Pinpoint the cell where the given text exists, returning its (X, Y) midpoint coordinate. 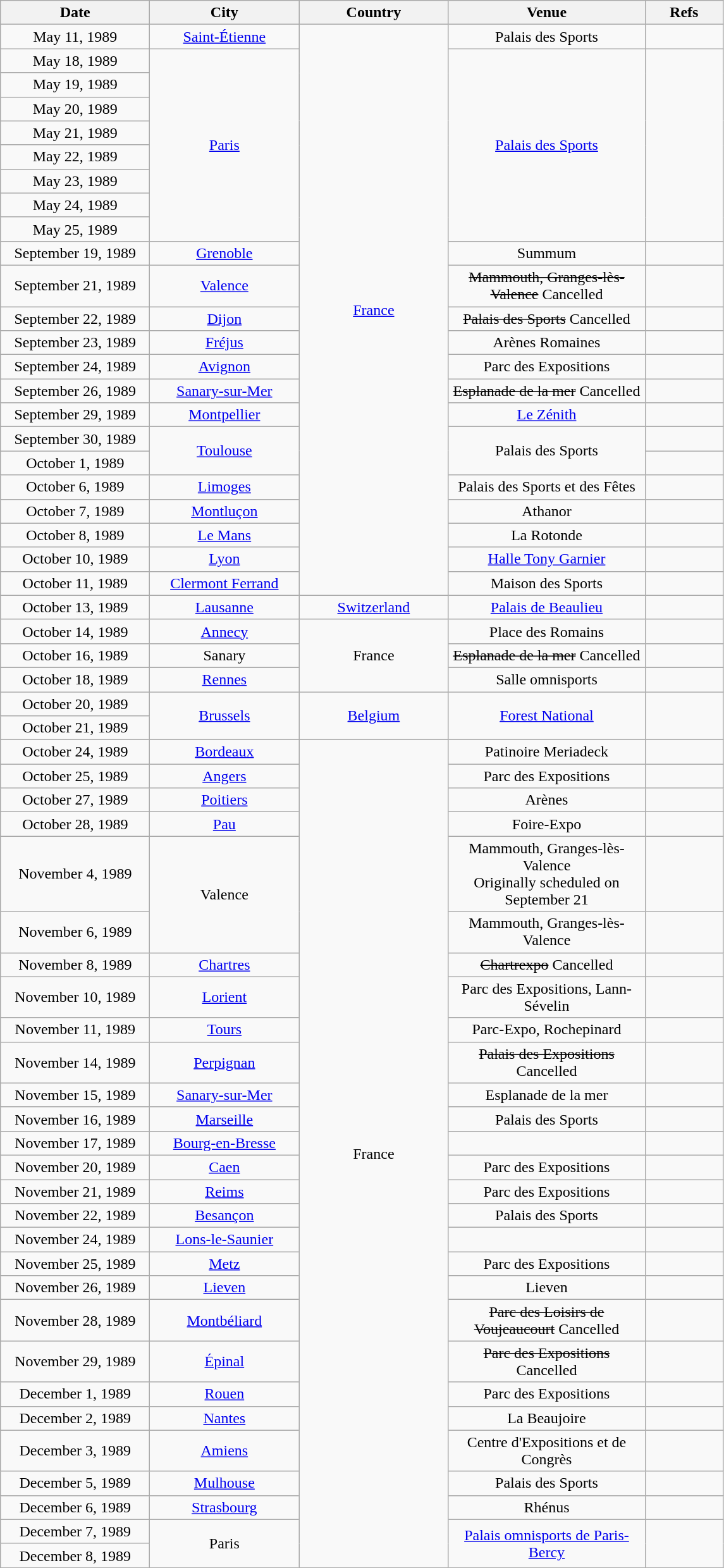
September 23, 1989 (75, 343)
Annecy (224, 631)
Clermont Ferrand (224, 583)
Dijon (224, 318)
September 21, 1989 (75, 286)
Mammouth, Granges-lès-Valence (546, 932)
Maison des Sports (546, 583)
November 22, 1989 (75, 1216)
December 6, 1989 (75, 1507)
May 22, 1989 (75, 157)
November 20, 1989 (75, 1167)
La Beaujoire (546, 1418)
December 5, 1989 (75, 1483)
October 27, 1989 (75, 800)
Rennes (224, 679)
Marseille (224, 1119)
October 16, 1989 (75, 655)
November 16, 1989 (75, 1119)
Strasbourg (224, 1507)
Perpignan (224, 1063)
November 14, 1989 (75, 1063)
November 4, 1989 (75, 874)
November 24, 1989 (75, 1240)
October 7, 1989 (75, 511)
Date (75, 13)
November 21, 1989 (75, 1191)
Rouen (224, 1394)
Halle Tony Garnier (546, 559)
Bordeaux (224, 752)
November 26, 1989 (75, 1288)
Palais des Sports et des Fêtes (546, 487)
December 8, 1989 (75, 1555)
Parc des Expositions Cancelled (546, 1361)
Le Zénith (546, 415)
Parc-Expo, Rochepinard (546, 1030)
November 29, 1989 (75, 1361)
May 21, 1989 (75, 133)
October 13, 1989 (75, 607)
Forest National (546, 716)
Toulouse (224, 451)
City (224, 13)
October 28, 1989 (75, 824)
May 23, 1989 (75, 181)
Poitiers (224, 800)
Tours (224, 1030)
Caen (224, 1167)
September 19, 1989 (75, 253)
October 1, 1989 (75, 463)
May 20, 1989 (75, 109)
November 8, 1989 (75, 965)
September 22, 1989 (75, 318)
Mulhouse (224, 1483)
September 30, 1989 (75, 439)
November 10, 1989 (75, 997)
Bourg-en-Bresse (224, 1143)
Summum (546, 253)
Limoges (224, 487)
Mammouth, Granges-lès-ValenceOriginally scheduled on September 21 (546, 874)
November 6, 1989 (75, 932)
Athanor (546, 511)
December 1, 1989 (75, 1394)
October 14, 1989 (75, 631)
Arènes Romaines (546, 343)
September 29, 1989 (75, 415)
Besançon (224, 1216)
Rhénus (546, 1507)
Le Mans (224, 535)
November 15, 1989 (75, 1095)
Palais omnisports de Paris-Bercy (546, 1543)
Sanary (224, 655)
Refs (684, 13)
Avignon (224, 367)
May 11, 1989 (75, 37)
May 18, 1989 (75, 61)
Pau (224, 824)
May 19, 1989 (75, 85)
Saint-Étienne (224, 37)
Patinoire Meriadeck (546, 752)
La Rotonde (546, 535)
Metz (224, 1264)
October 20, 1989 (75, 704)
Arènes (546, 800)
December 2, 1989 (75, 1418)
Centre d'Expositions et de Congrès (546, 1451)
May 25, 1989 (75, 229)
October 18, 1989 (75, 679)
Grenoble (224, 253)
October 6, 1989 (75, 487)
December 7, 1989 (75, 1531)
September 24, 1989 (75, 367)
Venue (546, 13)
October 10, 1989 (75, 559)
November 25, 1989 (75, 1264)
May 24, 1989 (75, 205)
December 3, 1989 (75, 1451)
Salle omnisports (546, 679)
October 8, 1989 (75, 535)
Switzerland (374, 607)
Chartres (224, 965)
Montluçon (224, 511)
Parc des Expositions, Lann-Sévelin (546, 997)
Lausanne (224, 607)
Épinal (224, 1361)
Chartrexpo Cancelled (546, 965)
Lons-le-Saunier (224, 1240)
Palais des Expositions Cancelled (546, 1063)
October 21, 1989 (75, 728)
October 24, 1989 (75, 752)
Angers (224, 776)
October 11, 1989 (75, 583)
November 11, 1989 (75, 1030)
September 26, 1989 (75, 391)
October 25, 1989 (75, 776)
Country (374, 13)
Foire-Expo (546, 824)
Lorient (224, 997)
November 28, 1989 (75, 1321)
Reims (224, 1191)
Palais des Sports Cancelled (546, 318)
Fréjus (224, 343)
Place des Romains (546, 631)
Parc des Loisirs de Voujeaucourt Cancelled (546, 1321)
Esplanade de la mer (546, 1095)
Belgium (374, 716)
Palais de Beaulieu (546, 607)
Brussels (224, 716)
Amiens (224, 1451)
Montpellier (224, 415)
Montbéliard (224, 1321)
Nantes (224, 1418)
Mammouth, Granges-lès-Valence Cancelled (546, 286)
Lyon (224, 559)
November 17, 1989 (75, 1143)
